Scan for the cell matching the given text and deliver its [X, Y] coordinate at center. 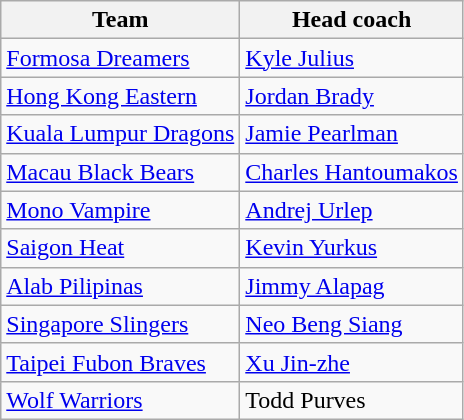
Kyle Julius [352, 58]
Jamie Pearlman [352, 134]
Macau Black Bears [120, 172]
Team [120, 20]
Formosa Dreamers [120, 58]
Saigon Heat [120, 248]
Charles Hantoumakos [352, 172]
Andrej Urlep [352, 210]
Singapore Slingers [120, 324]
Xu Jin-zhe [352, 362]
Hong Kong Eastern [120, 96]
Todd Purves [352, 400]
Alab Pilipinas [120, 286]
Head coach [352, 20]
Mono Vampire [120, 210]
Neo Beng Siang [352, 324]
Kuala Lumpur Dragons [120, 134]
Jimmy Alapag [352, 286]
Taipei Fubon Braves [120, 362]
Wolf Warriors [120, 400]
Kevin Yurkus [352, 248]
Jordan Brady [352, 96]
